Identify which cell holds the provided text, then report its [X, Y] central coordinate. 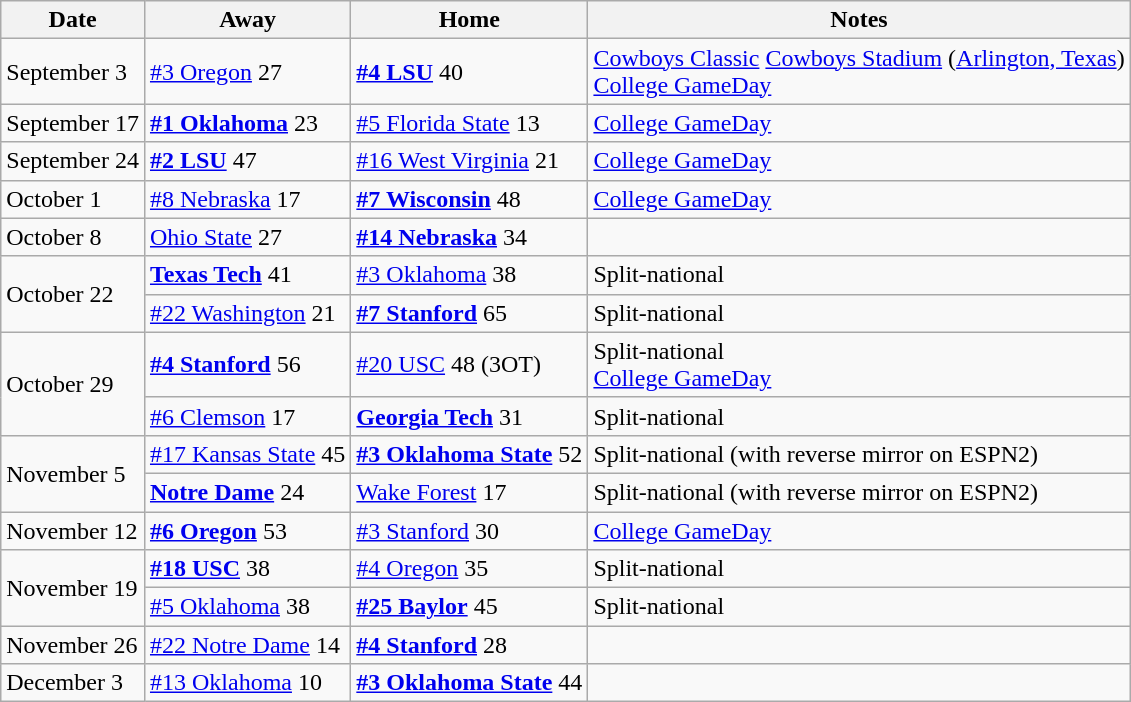
Notre Dame 24 [247, 492]
#22 Notre Dame 14 [247, 645]
#18 USC 38 [247, 569]
#5 Florida State 13 [470, 123]
Split-nationalCollege GameDay [859, 364]
#5 Oklahoma 38 [247, 607]
Wake Forest 17 [470, 492]
November 26 [73, 645]
#7 Wisconsin 48 [470, 199]
#8 Nebraska 17 [247, 199]
Home [470, 20]
#3 Oregon 27 [247, 72]
#7 Stanford 65 [470, 313]
November 12 [73, 531]
November 19 [73, 588]
October 22 [73, 294]
#4 Stanford 28 [470, 645]
#2 LSU 47 [247, 161]
#6 Clemson 17 [247, 416]
Cowboys Classic Cowboys Stadium (Arlington, Texas)College GameDay [859, 72]
#16 West Virginia 21 [470, 161]
September 24 [73, 161]
#4 Stanford 56 [247, 364]
October 8 [73, 237]
#25 Baylor 45 [470, 607]
September 3 [73, 72]
#20 USC 48 (3OT) [470, 364]
#3 Oklahoma State 44 [470, 683]
Away [247, 20]
Texas Tech 41 [247, 275]
#14 Nebraska 34 [470, 237]
October 29 [73, 384]
#4 Oregon 35 [470, 569]
Notes [859, 20]
#22 Washington 21 [247, 313]
#6 Oregon 53 [247, 531]
#3 Oklahoma 38 [470, 275]
#13 Oklahoma 10 [247, 683]
#17 Kansas State 45 [247, 454]
Georgia Tech 31 [470, 416]
Ohio State 27 [247, 237]
#4 LSU 40 [470, 72]
Date [73, 20]
#3 Oklahoma State 52 [470, 454]
#1 Oklahoma 23 [247, 123]
#3 Stanford 30 [470, 531]
December 3 [73, 683]
September 17 [73, 123]
November 5 [73, 473]
October 1 [73, 199]
